Capture the cell that displays the provided text and extract its (x, y) central coordinate. 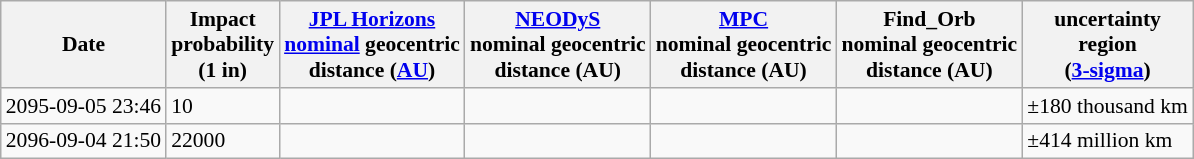
±414 million km (1108, 141)
±180 thousand km (1108, 106)
Find_Orbnominal geocentricdistance (AU) (929, 44)
JPL Horizonsnominal geocentricdistance (AU) (372, 44)
Impactprobability(1 in) (222, 44)
22000 (222, 141)
MPCnominal geocentricdistance (AU) (744, 44)
2095-09-05 23:46 (84, 106)
uncertaintyregion(3-sigma) (1108, 44)
10 (222, 106)
2096-09-04 21:50 (84, 141)
Date (84, 44)
NEODySnominal geocentricdistance (AU) (558, 44)
